Detect which cell encompasses the target text, then output its [X, Y] center coordinate. 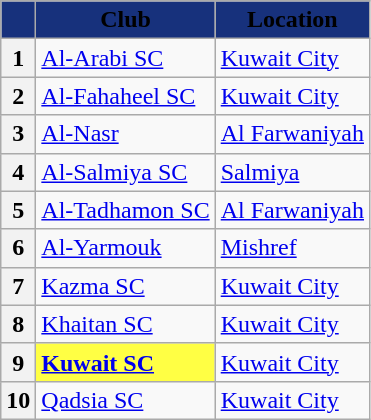
5 [18, 210]
2 [18, 96]
Khaitan SC [126, 324]
Qadsia SC [126, 400]
Al-Salmiya SC [126, 172]
6 [18, 248]
1 [18, 58]
9 [18, 362]
Kuwait SC [126, 362]
7 [18, 286]
Al-Arabi SC [126, 58]
Al-Yarmouk [126, 248]
Salmiya [292, 172]
4 [18, 172]
8 [18, 324]
10 [18, 400]
Al-Fahaheel SC [126, 96]
Kazma SC [126, 286]
Al-Nasr [126, 134]
Location [292, 20]
Mishref [292, 248]
3 [18, 134]
Al-Tadhamon SC [126, 210]
Club [126, 20]
